Extract the [X, Y] coordinate from the center of the cell holding the provided text.  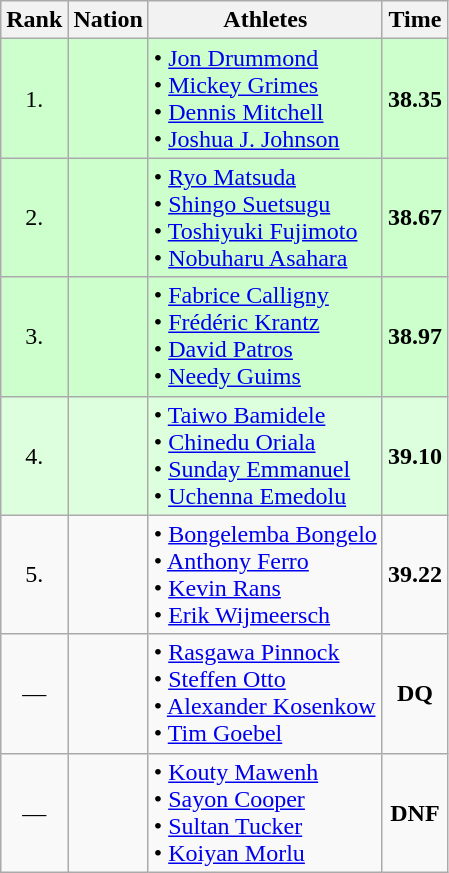
Athletes [265, 20]
38.35 [414, 98]
39.10 [414, 456]
4. [34, 456]
• Ryo Matsuda• Shingo Suetsugu• Toshiyuki Fujimoto• Nobuharu Asahara [265, 218]
• Fabrice Calligny• Frédéric Krantz• David Patros• Needy Guims [265, 336]
2. [34, 218]
DQ [414, 694]
1. [34, 98]
• Kouty Mawenh• Sayon Cooper• Sultan Tucker• Koiyan Morlu [265, 812]
Time [414, 20]
5. [34, 574]
• Jon Drummond• Mickey Grimes• Dennis Mitchell• Joshua J. Johnson [265, 98]
• Rasgawa Pinnock• Steffen Otto• Alexander Kosenkow• Tim Goebel [265, 694]
• Taiwo Bamidele• Chinedu Oriala• Sunday Emmanuel• Uchenna Emedolu [265, 456]
• Bongelemba Bongelo• Anthony Ferro• Kevin Rans• Erik Wijmeersch [265, 574]
39.22 [414, 574]
38.67 [414, 218]
Nation [108, 20]
38.97 [414, 336]
DNF [414, 812]
Rank [34, 20]
3. [34, 336]
